Scan for the cell matching the given text and deliver its [X, Y] coordinate at center. 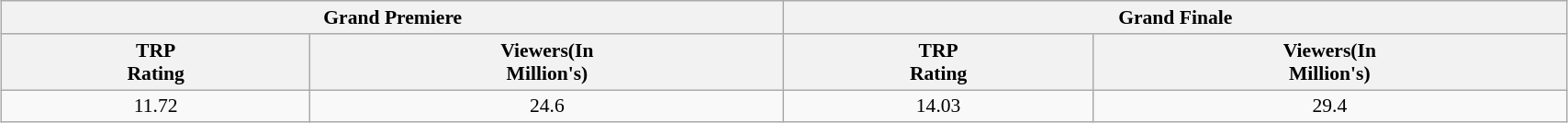
24.6 [547, 106]
11.72 [156, 106]
14.03 [938, 106]
Grand Premiere [393, 17]
Grand Finale [1175, 17]
29.4 [1329, 106]
